Determine the (X, Y) coordinate at the center of the cell enclosing the given text.  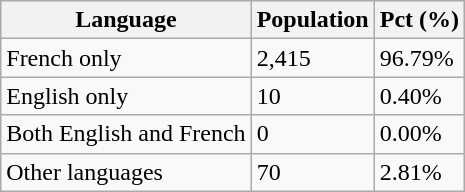
Pct (%) (419, 20)
Language (126, 20)
Other languages (126, 172)
0.40% (419, 96)
70 (312, 172)
2,415 (312, 58)
Both English and French (126, 134)
Population (312, 20)
10 (312, 96)
French only (126, 58)
2.81% (419, 172)
0 (312, 134)
96.79% (419, 58)
0.00% (419, 134)
English only (126, 96)
